For the text-containing cell, return its midpoint in [X, Y] coordinate format. 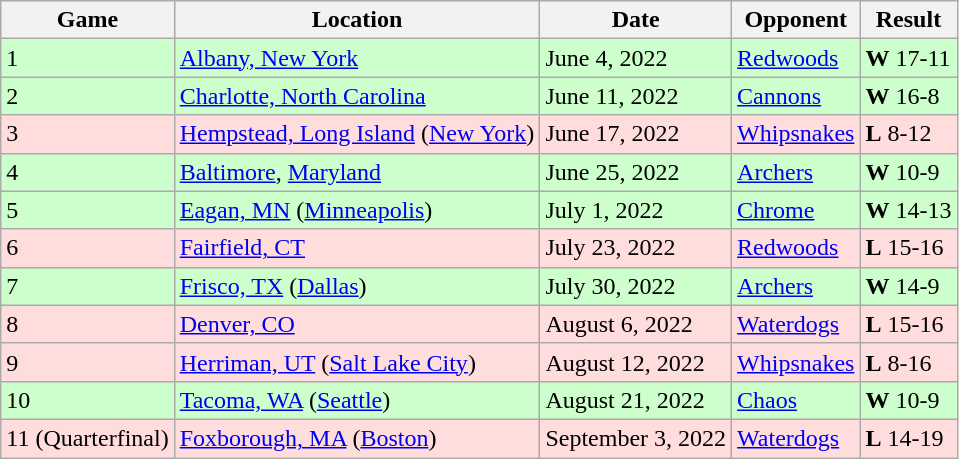
W 17-11 [908, 58]
W 14-9 [908, 286]
Albany, New York [357, 58]
Herriman, UT (Salt Lake City) [357, 362]
Location [357, 20]
L 8-12 [908, 134]
7 [88, 286]
Result [908, 20]
8 [88, 324]
July 23, 2022 [636, 248]
August 6, 2022 [636, 324]
Fairfield, CT [357, 248]
Game [88, 20]
Denver, CO [357, 324]
June 4, 2022 [636, 58]
August 21, 2022 [636, 400]
9 [88, 362]
June 25, 2022 [636, 172]
L 14-19 [908, 438]
Chaos [796, 400]
3 [88, 134]
Foxborough, MA (Boston) [357, 438]
Date [636, 20]
July 1, 2022 [636, 210]
July 30, 2022 [636, 286]
Opponent [796, 20]
Frisco, TX (Dallas) [357, 286]
W 14-13 [908, 210]
June 11, 2022 [636, 96]
September 3, 2022 [636, 438]
August 12, 2022 [636, 362]
1 [88, 58]
11 (Quarterfinal) [88, 438]
Cannons [796, 96]
Baltimore, Maryland [357, 172]
Chrome [796, 210]
10 [88, 400]
June 17, 2022 [636, 134]
5 [88, 210]
Hempstead, Long Island (New York) [357, 134]
Eagan, MN (Minneapolis) [357, 210]
W 16-8 [908, 96]
2 [88, 96]
L 8-16 [908, 362]
4 [88, 172]
Charlotte, North Carolina [357, 96]
6 [88, 248]
Tacoma, WA (Seattle) [357, 400]
